Search for the cell housing the specified text and yield its (x, y) center coordinate. 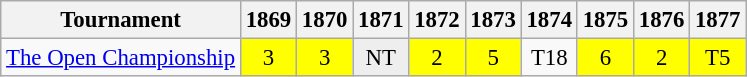
6 (605, 58)
T5 (718, 58)
1871 (381, 20)
1877 (718, 20)
NT (381, 58)
Tournament (121, 20)
1870 (325, 20)
1873 (493, 20)
1872 (437, 20)
1874 (549, 20)
1876 (661, 20)
1875 (605, 20)
T18 (549, 58)
1869 (268, 20)
5 (493, 58)
The Open Championship (121, 58)
